Output the (X, Y) coordinate of the center of the cell containing the given text.  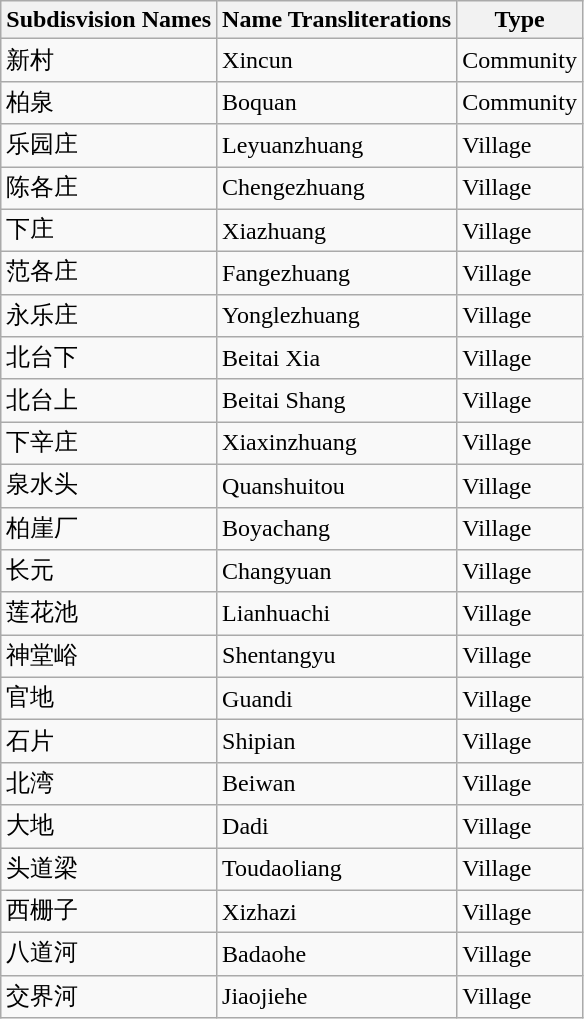
长元 (109, 572)
Name Transliterations (337, 20)
新村 (109, 60)
莲花池 (109, 614)
Shipian (337, 742)
陈各庄 (109, 188)
北台下 (109, 358)
Boquan (337, 102)
Dadi (337, 826)
柏泉 (109, 102)
八道河 (109, 954)
Toudaoliang (337, 870)
Xiaxinzhuang (337, 444)
下辛庄 (109, 444)
Jiaojiehe (337, 996)
乐园庄 (109, 146)
北台上 (109, 400)
柏崖厂 (109, 528)
泉水头 (109, 486)
石片 (109, 742)
大地 (109, 826)
Yonglezhuang (337, 316)
永乐庄 (109, 316)
Lianhuachi (337, 614)
下庄 (109, 230)
Beiwan (337, 784)
Subdisvision Names (109, 20)
Beitai Shang (337, 400)
头道梁 (109, 870)
Type (520, 20)
Beitai Xia (337, 358)
Xizhazi (337, 912)
Changyuan (337, 572)
Xiazhuang (337, 230)
官地 (109, 698)
Chengezhuang (337, 188)
神堂峪 (109, 656)
Badaohe (337, 954)
Quanshuitou (337, 486)
交界河 (109, 996)
Shentangyu (337, 656)
Xincun (337, 60)
Leyuanzhuang (337, 146)
Fangezhuang (337, 274)
Boyachang (337, 528)
范各庄 (109, 274)
Guandi (337, 698)
北湾 (109, 784)
西栅子 (109, 912)
